Identify which cell holds the provided text, then report its (X, Y) central coordinate. 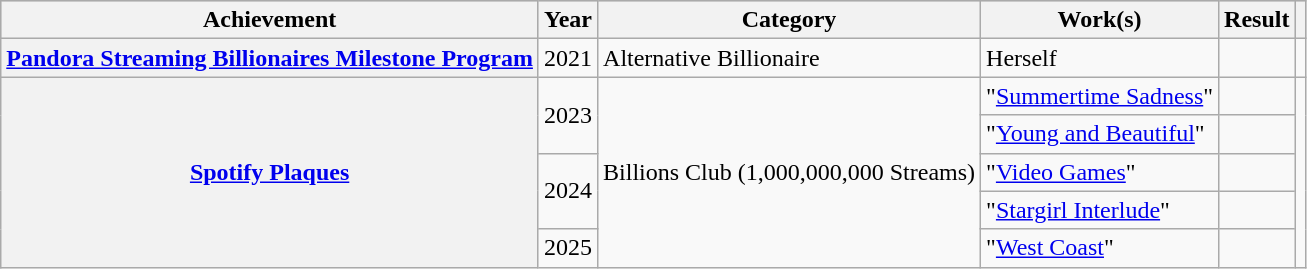
Herself (1100, 58)
Year (568, 20)
2023 (568, 115)
Work(s) (1100, 20)
Category (790, 20)
"Video Games" (1100, 172)
2021 (568, 58)
"Summertime Sadness" (1100, 96)
Alternative Billionaire (790, 58)
Billions Club (1,000,000,000 Streams) (790, 172)
2025 (568, 248)
2024 (568, 191)
"Young and Beautiful" (1100, 134)
Pandora Streaming Billionaires Milestone Program (270, 58)
Result (1257, 20)
"West Coast" (1100, 248)
Achievement (270, 20)
"Stargirl Interlude" (1100, 210)
Spotify Plaques (270, 172)
